Return the [X, Y] coordinate for the center point of the cell that contains the specified text.  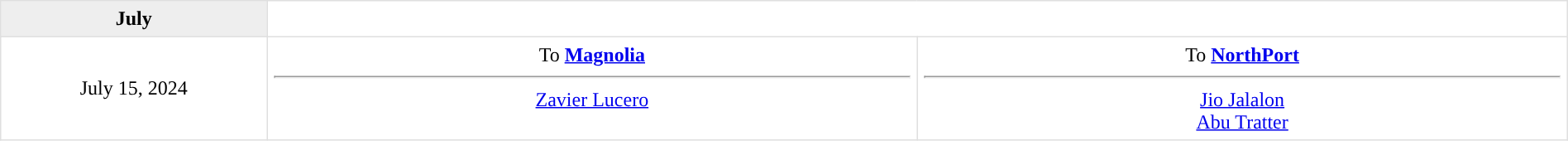
July [134, 19]
To MagnoliaZavier Lucero [592, 88]
To NorthPortJio JalalonAbu Tratter [1242, 88]
July 15, 2024 [134, 88]
